Locate the cell with the specified text and output its [X, Y] center coordinate. 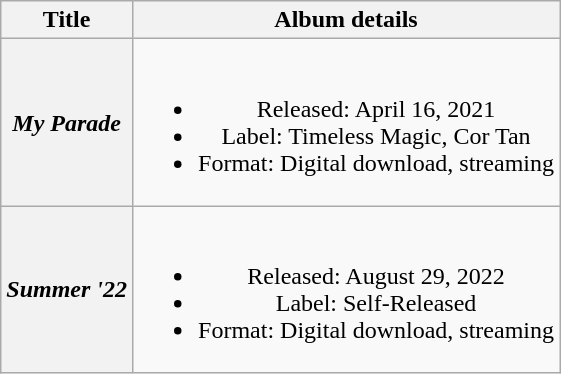
Released: August 29, 2022Label: Self-ReleasedFormat: Digital download, streaming [346, 290]
Released: April 16, 2021Label: Timeless Magic, Cor TanFormat: Digital download, streaming [346, 122]
My Parade [67, 122]
Album details [346, 20]
Title [67, 20]
Summer '22 [67, 290]
